Identify which cell holds the provided text, then report its [X, Y] central coordinate. 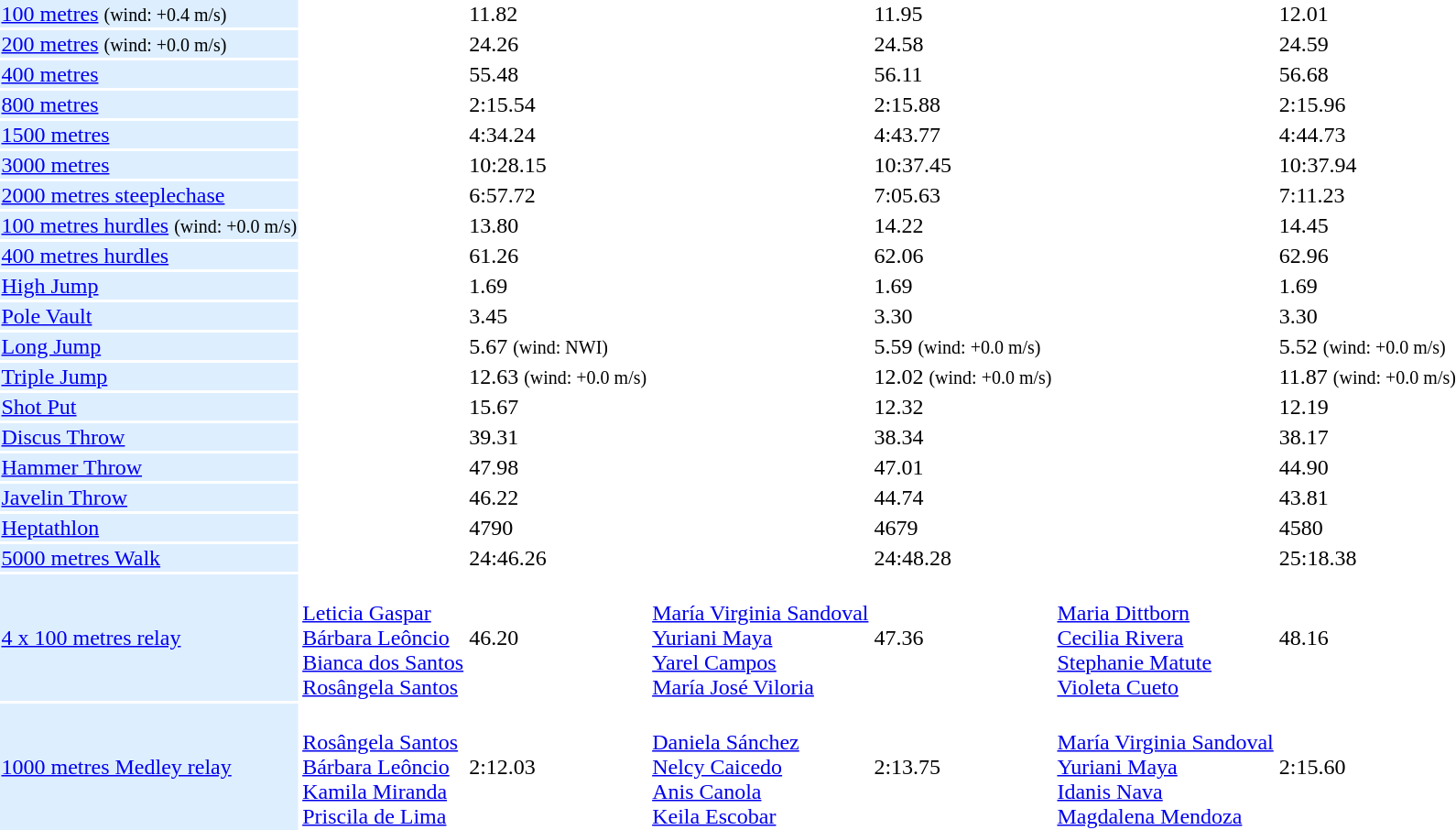
14.22 [963, 225]
2:12.03 [559, 767]
Discus Throw [149, 437]
6:57.72 [559, 195]
47.98 [559, 467]
13.80 [559, 225]
800 metres [149, 104]
10:37.45 [963, 165]
400 metres [149, 74]
12.63 (wind: +0.0 m/s) [559, 377]
38.34 [963, 437]
1000 metres Medley relay [149, 767]
47.01 [963, 467]
María Virginia Sandoval Yuriani Maya Yarel Campos María José Viloria [760, 638]
39.31 [559, 437]
Rosângela Santos Bárbara Leôncio Kamila Miranda Priscila de Lima [383, 767]
15.67 [559, 407]
100 metres (wind: +0.4 m/s) [149, 14]
200 metres (wind: +0.0 m/s) [149, 44]
24.26 [559, 44]
3000 metres [149, 165]
4:34.24 [559, 135]
María Virginia Sandoval Yuriani Maya Idanis Nava Magdalena Mendoza [1165, 767]
12.02 (wind: +0.0 m/s) [963, 377]
5.59 (wind: +0.0 m/s) [963, 346]
5000 metres Walk [149, 558]
11.95 [963, 14]
3.30 [963, 316]
2:15.54 [559, 104]
Leticia Gaspar Bárbara Leôncio Bianca dos Santos Rosângela Santos [383, 638]
7:05.63 [963, 195]
Heptathlon [149, 528]
2000 metres steeplechase [149, 195]
62.06 [963, 256]
47.36 [963, 638]
Daniela Sánchez Nelcy Caicedo Anis Canola Keila Escobar [760, 767]
Long Jump [149, 346]
Hammer Throw [149, 467]
24:46.26 [559, 558]
Maria Dittborn Cecilia Rivera Stephanie Matute Violeta Cueto [1165, 638]
High Jump [149, 286]
4679 [963, 528]
4 x 100 metres relay [149, 638]
3.45 [559, 316]
12.32 [963, 407]
4:43.77 [963, 135]
11.82 [559, 14]
1500 metres [149, 135]
400 metres hurdles [149, 256]
44.74 [963, 497]
24:48.28 [963, 558]
10:28.15 [559, 165]
100 metres hurdles (wind: +0.0 m/s) [149, 225]
Javelin Throw [149, 497]
4790 [559, 528]
5.67 (wind: NWI) [559, 346]
46.22 [559, 497]
Triple Jump [149, 377]
2:13.75 [963, 767]
2:15.88 [963, 104]
Pole Vault [149, 316]
24.58 [963, 44]
56.11 [963, 74]
61.26 [559, 256]
55.48 [559, 74]
46.20 [559, 638]
Shot Put [149, 407]
